Output the (x, y) coordinate of the center of the cell containing the given text.  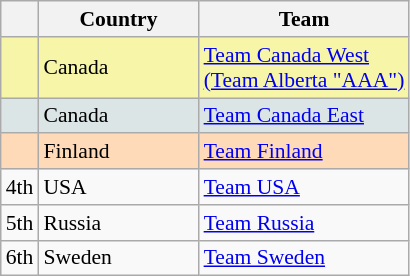
6th (20, 258)
Team USA (304, 187)
Team Finland (304, 152)
Team (304, 19)
Team Canada East (304, 116)
5th (20, 223)
USA (118, 187)
Finland (118, 152)
Country (118, 19)
Team Canada West (Team Alberta "AAA") (304, 68)
Sweden (118, 258)
Team Russia (304, 223)
4th (20, 187)
Russia (118, 223)
Team Sweden (304, 258)
